Scan for the cell matching the given text and deliver its [x, y] coordinate at center. 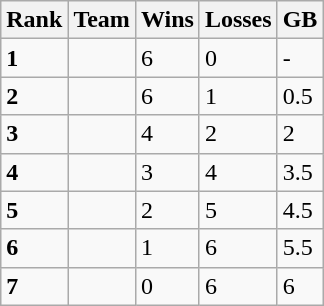
GB [300, 20]
0.5 [300, 96]
- [300, 58]
4.5 [300, 210]
3.5 [300, 172]
Rank [34, 20]
Wins [167, 20]
Team [102, 20]
7 [34, 286]
Losses [238, 20]
5.5 [300, 248]
